For the text-containing cell, return its midpoint in (x, y) coordinate format. 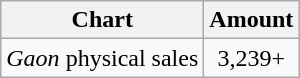
3,239+ (252, 58)
Gaon physical sales (102, 58)
Amount (252, 20)
Chart (102, 20)
